Detect which cell encompasses the target text, then output its (x, y) center coordinate. 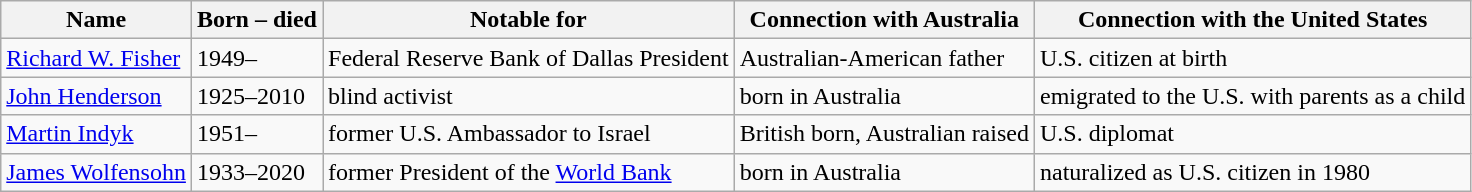
1951– (256, 134)
former President of the World Bank (528, 172)
U.S. citizen at birth (1252, 58)
blind activist (528, 96)
former U.S. Ambassador to Israel (528, 134)
John Henderson (96, 96)
Born – died (256, 20)
Richard W. Fisher (96, 58)
Australian-American father (884, 58)
Martin Indyk (96, 134)
1925–2010 (256, 96)
emigrated to the U.S. with parents as a child (1252, 96)
U.S. diplomat (1252, 134)
British born, Australian raised (884, 134)
1949– (256, 58)
Name (96, 20)
Connection with Australia (884, 20)
naturalized as U.S. citizen in 1980 (1252, 172)
Federal Reserve Bank of Dallas President (528, 58)
1933–2020 (256, 172)
James Wolfensohn (96, 172)
Connection with the United States (1252, 20)
Notable for (528, 20)
